Find where the given text appears and provide that cell's center as (x, y) coordinate. 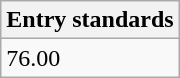
Entry standards (90, 20)
76.00 (90, 58)
